Extract the [x, y] coordinate from the center of the cell holding the provided text.  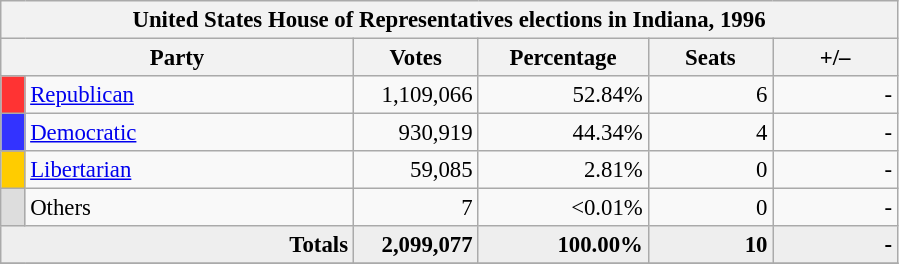
10 [710, 245]
44.34% [563, 133]
Percentage [563, 58]
52.84% [563, 95]
Libertarian [189, 170]
7 [416, 208]
2.81% [563, 170]
1,109,066 [416, 95]
930,919 [416, 133]
2,099,077 [416, 245]
100.00% [563, 245]
Republican [189, 95]
Seats [710, 58]
Party [178, 58]
United States House of Representatives elections in Indiana, 1996 [450, 20]
Votes [416, 58]
Totals [178, 245]
Others [189, 208]
59,085 [416, 170]
6 [710, 95]
<0.01% [563, 208]
Democratic [189, 133]
4 [710, 133]
+/– [836, 58]
